From the cell containing the given text, extract its center point as (X, Y) coordinate. 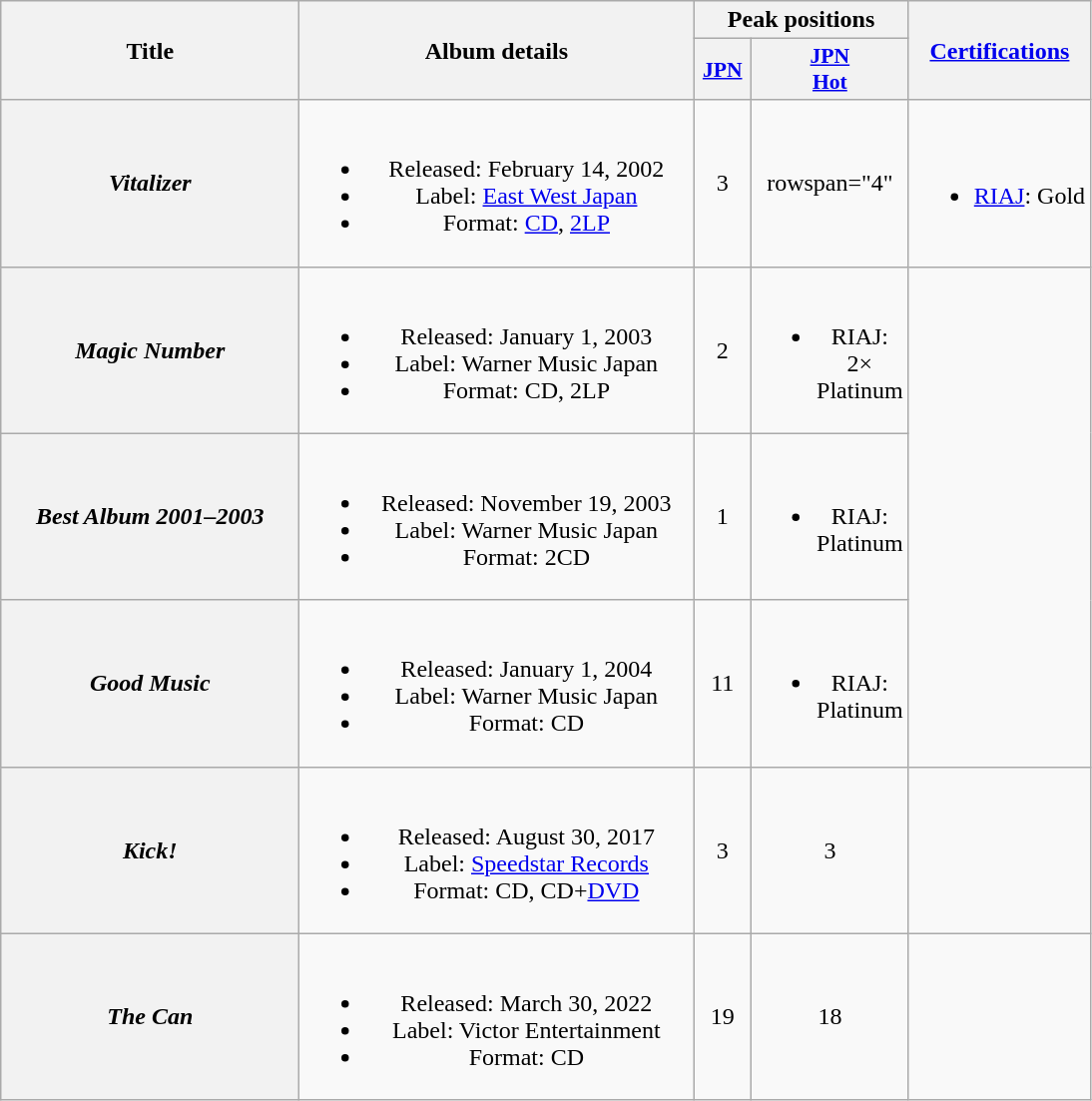
11 (723, 683)
JPNHot (830, 70)
1 (723, 517)
Released: February 14, 2002Label: East West JapanFormat: CD, 2LP (497, 184)
Released: January 1, 2004Label: Warner Music JapanFormat: CD (497, 683)
Vitalizer (150, 184)
Peak positions (801, 20)
Released: March 30, 2022Label: Victor EntertainmentFormat: CD (497, 1016)
Kick! (150, 850)
Album details (497, 50)
RIAJ: Gold (999, 184)
19 (723, 1016)
Best Album 2001–2003 (150, 517)
rowspan="4" (830, 184)
RIAJ: 2× Platinum (830, 349)
Released: August 30, 2017Label: Speedstar RecordsFormat: CD, CD+DVD (497, 850)
Title (150, 50)
The Can (150, 1016)
Good Music (150, 683)
18 (830, 1016)
2 (723, 349)
Released: November 19, 2003Label: Warner Music JapanFormat: 2CD (497, 517)
Magic Number (150, 349)
Released: January 1, 2003Label: Warner Music JapanFormat: CD, 2LP (497, 349)
JPN (723, 70)
Certifications (999, 50)
